For the text-containing cell, return its midpoint in (x, y) coordinate format. 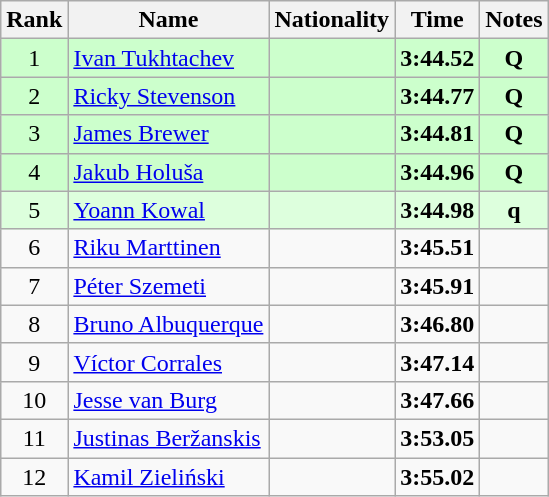
12 (34, 477)
3:44.98 (438, 210)
Time (438, 20)
1 (34, 58)
2 (34, 96)
Nationality (332, 20)
5 (34, 210)
3:46.80 (438, 324)
3:44.81 (438, 134)
Riku Marttinen (168, 248)
3 (34, 134)
Yoann Kowal (168, 210)
6 (34, 248)
3:47.66 (438, 400)
3:44.52 (438, 58)
3:45.91 (438, 286)
3:45.51 (438, 248)
3:55.02 (438, 477)
q (514, 210)
3:53.05 (438, 438)
Rank (34, 20)
Bruno Albuquerque (168, 324)
10 (34, 400)
Víctor Corrales (168, 362)
Péter Szemeti (168, 286)
Notes (514, 20)
11 (34, 438)
3:44.96 (438, 172)
8 (34, 324)
9 (34, 362)
Jesse van Burg (168, 400)
Jakub Holuša (168, 172)
Justinas Beržanskis (168, 438)
Ricky Stevenson (168, 96)
Kamil Zieliński (168, 477)
Name (168, 20)
Ivan Tukhtachev (168, 58)
4 (34, 172)
3:44.77 (438, 96)
3:47.14 (438, 362)
7 (34, 286)
James Brewer (168, 134)
